From the cell containing the given text, extract its center point as [X, Y] coordinate. 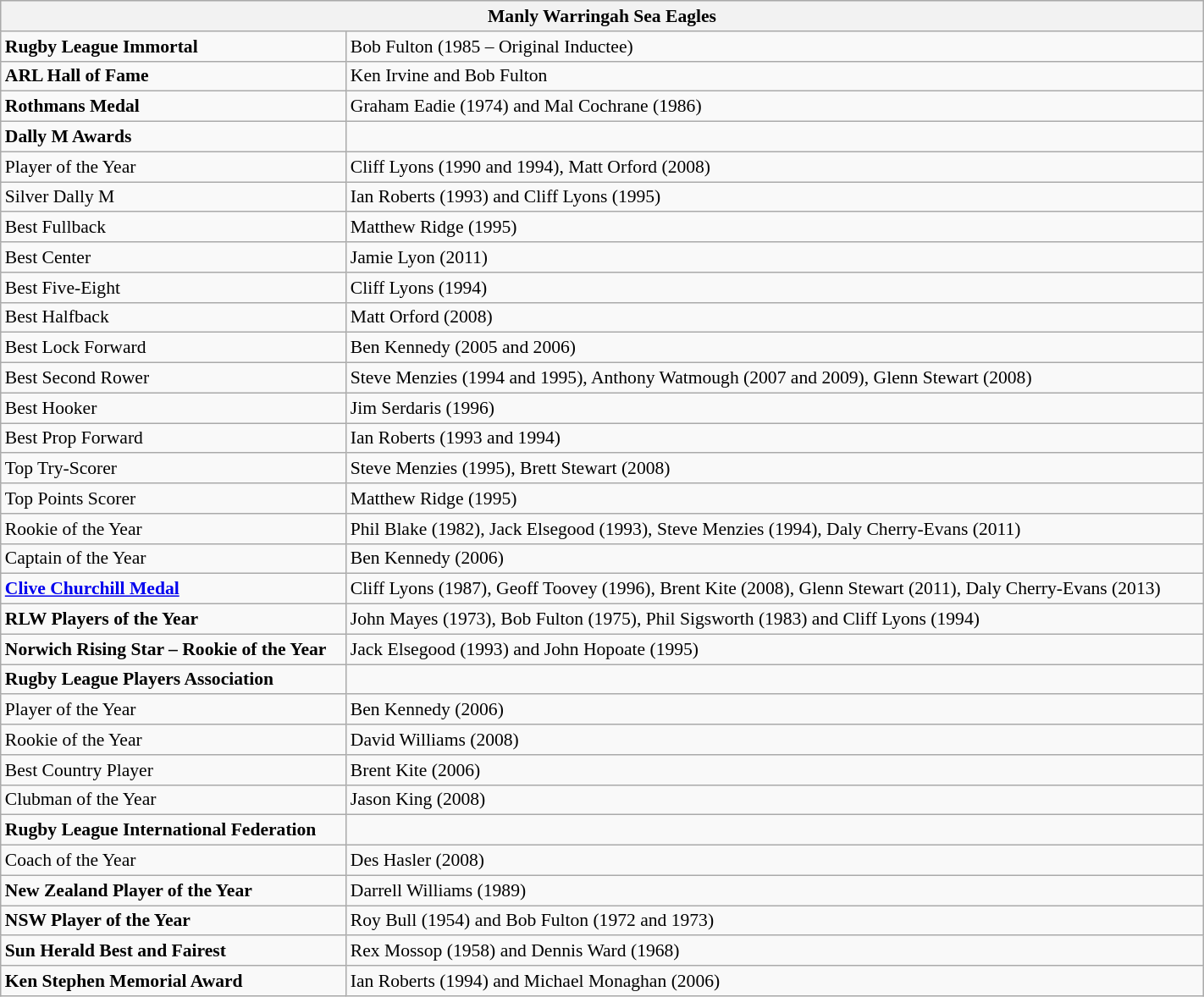
Top Points Scorer [174, 499]
Ian Roberts (1994) and Michael Monaghan (2006) [776, 981]
David Williams (2008) [776, 740]
Cliff Lyons (1987), Geoff Toovey (1996), Brent Kite (2008), Glenn Stewart (2011), Daly Cherry-Evans (2013) [776, 589]
Best Country Player [174, 770]
Ian Roberts (1993) and Cliff Lyons (1995) [776, 197]
Top Try-Scorer [174, 469]
Best Lock Forward [174, 348]
Darrell Williams (1989) [776, 890]
Clubman of the Year [174, 800]
Jamie Lyon (2011) [776, 257]
Jason King (2008) [776, 800]
ARL Hall of Fame [174, 76]
RLW Players of the Year [174, 620]
Brent Kite (2006) [776, 770]
Best Prop Forward [174, 438]
Cliff Lyons (1990 and 1994), Matt Orford (2008) [776, 167]
Best Second Rower [174, 378]
Best Center [174, 257]
Dally M Awards [174, 137]
Matt Orford (2008) [776, 317]
Ian Roberts (1993 and 1994) [776, 438]
Best Five-Eight [174, 288]
Norwich Rising Star – Rookie of the Year [174, 649]
Jim Serdaris (1996) [776, 408]
Cliff Lyons (1994) [776, 288]
Silver Dally M [174, 197]
Coach of the Year [174, 861]
NSW Player of the Year [174, 921]
Bob Fulton (1985 – Original Inductee) [776, 47]
Graham Eadie (1974) and Mal Cochrane (1986) [776, 107]
Rothmans Medal [174, 107]
Manly Warringah Sea Eagles [602, 16]
John Mayes (1973), Bob Fulton (1975), Phil Sigsworth (1983) and Cliff Lyons (1994) [776, 620]
Best Halfback [174, 317]
Steve Menzies (1994 and 1995), Anthony Watmough (2007 and 2009), Glenn Stewart (2008) [776, 378]
Rex Mossop (1958) and Dennis Ward (1968) [776, 951]
Jack Elsegood (1993) and John Hopoate (1995) [776, 649]
Roy Bull (1954) and Bob Fulton (1972 and 1973) [776, 921]
Phil Blake (1982), Jack Elsegood (1993), Steve Menzies (1994), Daly Cherry-Evans (2011) [776, 529]
Best Hooker [174, 408]
Rugby League Immortal [174, 47]
Rugby League Players Association [174, 680]
Rugby League International Federation [174, 830]
Clive Churchill Medal [174, 589]
Captain of the Year [174, 559]
Des Hasler (2008) [776, 861]
Ken Stephen Memorial Award [174, 981]
Best Fullback [174, 228]
Sun Herald Best and Fairest [174, 951]
New Zealand Player of the Year [174, 890]
Ken Irvine and Bob Fulton [776, 76]
Ben Kennedy (2005 and 2006) [776, 348]
Steve Menzies (1995), Brett Stewart (2008) [776, 469]
